Return (x, y) of the center of cell containing provided text 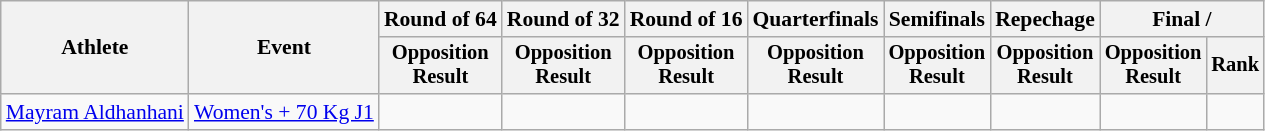
Quarterfinals (816, 19)
Mayram Aldhanhani (95, 112)
Repechage (1045, 19)
Rank (1235, 66)
Round of 32 (564, 19)
Athlete (95, 48)
Round of 64 (440, 19)
Round of 16 (686, 19)
Event (284, 48)
Women's + 70 Kg J1 (284, 112)
Semifinals (938, 19)
Final / (1182, 19)
